Identify which cell holds the provided text, then report its (x, y) central coordinate. 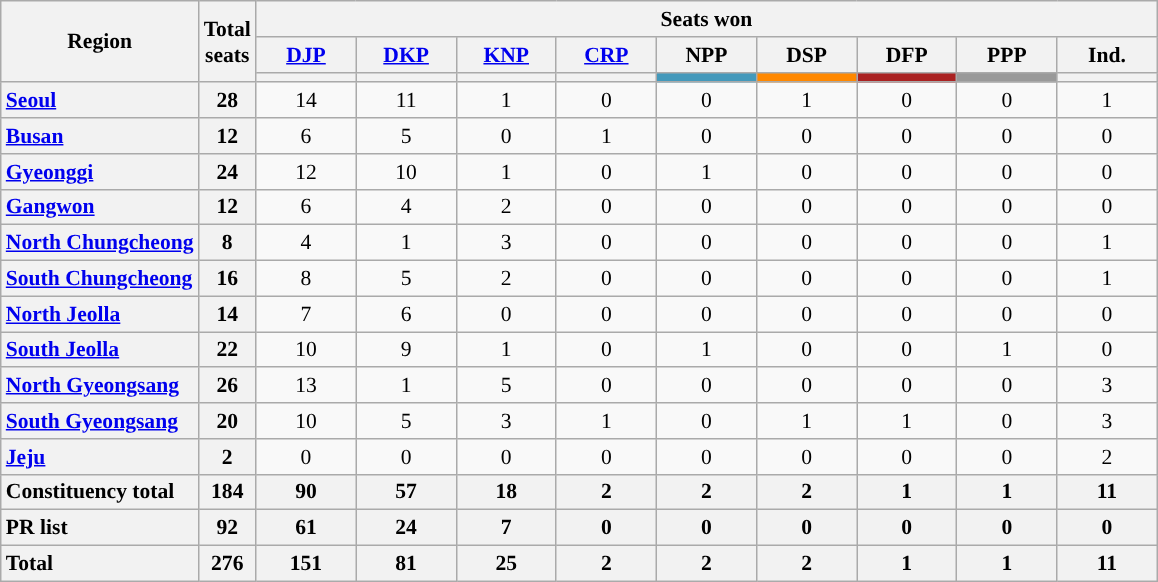
DSP (807, 55)
South Gyeongsang (100, 421)
North Chungcheong (100, 243)
92 (228, 528)
57 (406, 492)
Busan (100, 136)
26 (228, 386)
Constituency total (100, 492)
DKP (406, 55)
81 (406, 564)
276 (228, 564)
Ind. (1107, 55)
25 (506, 564)
Jeju (100, 457)
PR list (100, 528)
90 (306, 492)
PPP (1007, 55)
Seats won (706, 19)
16 (228, 279)
Gyeonggi (100, 172)
North Gyeongsang (100, 386)
South Jeolla (100, 350)
22 (228, 350)
CRP (606, 55)
Seoul (100, 101)
Gangwon (100, 207)
28 (228, 101)
Total (100, 564)
DJP (306, 55)
13 (306, 386)
9 (406, 350)
151 (306, 564)
South Chungcheong (100, 279)
KNP (506, 55)
Region (100, 42)
North Jeolla (100, 314)
NPP (706, 55)
DFP (907, 55)
184 (228, 492)
20 (228, 421)
Totalseats (228, 42)
18 (506, 492)
61 (306, 528)
